From the cell containing the given text, extract its center point as [x, y] coordinate. 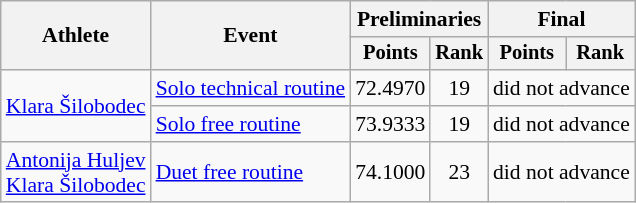
Solo technical routine [251, 88]
Klara Šilobodec [76, 106]
74.1000 [390, 172]
23 [459, 172]
73.9333 [390, 124]
Athlete [76, 36]
Antonija HuljevKlara Šilobodec [76, 172]
72.4970 [390, 88]
Duet free routine [251, 172]
Solo free routine [251, 124]
Event [251, 36]
Final [562, 19]
Preliminaries [419, 19]
